Find where the given text appears and provide that cell's center as (X, Y) coordinate. 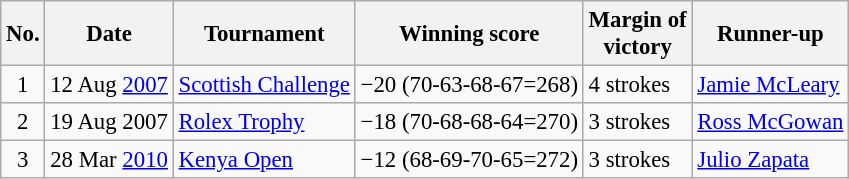
Runner-up (770, 34)
Julio Zapata (770, 160)
3 (23, 160)
Margin ofvictory (638, 34)
−20 (70-63-68-67=268) (469, 85)
Kenya Open (264, 160)
Tournament (264, 34)
Scottish Challenge (264, 85)
Date (109, 34)
−12 (68-69-70-65=272) (469, 160)
No. (23, 34)
19 Aug 2007 (109, 122)
Ross McGowan (770, 122)
Rolex Trophy (264, 122)
Jamie McLeary (770, 85)
1 (23, 85)
28 Mar 2010 (109, 160)
2 (23, 122)
4 strokes (638, 85)
Winning score (469, 34)
12 Aug 2007 (109, 85)
−18 (70-68-68-64=270) (469, 122)
